Identify which cell holds the provided text, then report its [X, Y] central coordinate. 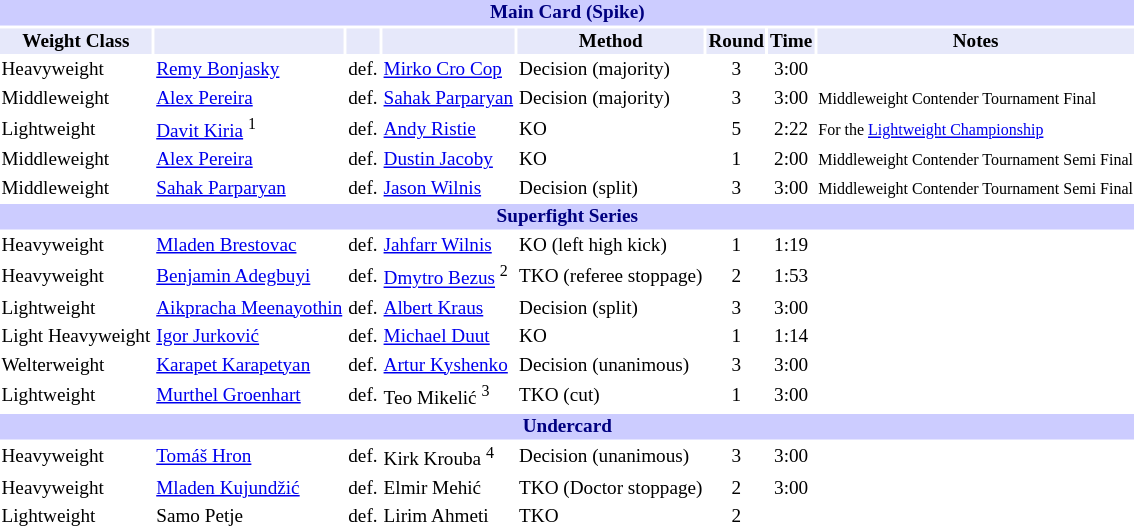
Jahfarr Wilnis [448, 246]
Mladen Kujundžić [250, 489]
Undercard [567, 427]
1:14 [790, 336]
Main Card (Spike) [567, 13]
Weight Class [76, 41]
Davit Kiria 1 [250, 129]
Teo Mikelić 3 [448, 395]
KO (left high kick) [611, 246]
Elmir Mehić [448, 489]
Dustin Jacoby [448, 160]
TKO (referee stoppage) [611, 276]
2:00 [790, 160]
Round [736, 41]
Michael Duut [448, 336]
TKO (cut) [611, 395]
Karapet Karapetyan [250, 365]
1:19 [790, 246]
Murthel Groenhart [250, 395]
Kirk Krouba 4 [448, 457]
Mladen Brestovac [250, 246]
Welterweight [76, 365]
5 [736, 129]
Tomáš Hron [250, 457]
Igor Jurković [250, 336]
Jason Wilnis [448, 189]
Mirko Cro Cop [448, 70]
Dmytro Bezus 2 [448, 276]
Andy Ristie [448, 129]
Superfight Series [567, 217]
Time [790, 41]
Light Heavyweight [76, 336]
Aikpracha Meenayothin [250, 308]
Remy Bonjasky [250, 70]
Artur Kyshenko [448, 365]
Benjamin Adegbuyi [250, 276]
1:53 [790, 276]
2:22 [790, 129]
Albert Kraus [448, 308]
TKO (Doctor stoppage) [611, 489]
Method [611, 41]
